Identify which cell holds the provided text, then report its [x, y] central coordinate. 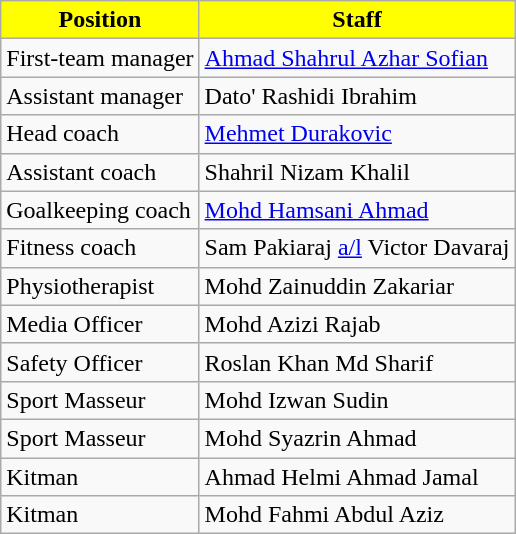
Mohd Fahmi Abdul Aziz [357, 515]
Physiotherapist [100, 286]
Position [100, 20]
Sam Pakiaraj a/l Victor Davaraj [357, 248]
Mohd Azizi Rajab [357, 324]
Shahril Nizam Khalil [357, 172]
Mohd Syazrin Ahmad [357, 438]
Mohd Hamsani Ahmad [357, 210]
Head coach [100, 134]
Ahmad Shahrul Azhar Sofian [357, 58]
Mohd Izwan Sudin [357, 400]
Mehmet Durakovic [357, 134]
Media Officer [100, 324]
Safety Officer [100, 362]
Assistant manager [100, 96]
Goalkeeping coach [100, 210]
Ahmad Helmi Ahmad Jamal [357, 477]
Dato' Rashidi Ibrahim [357, 96]
Fitness coach [100, 248]
Assistant coach [100, 172]
Roslan Khan Md Sharif [357, 362]
Staff [357, 20]
Mohd Zainuddin Zakariar [357, 286]
First-team manager [100, 58]
